Output the (x, y) coordinate of the center of the cell containing the given text.  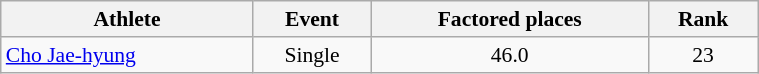
Event (312, 19)
Single (312, 55)
Factored places (510, 19)
Cho Jae-hyung (128, 55)
Rank (704, 19)
46.0 (510, 55)
23 (704, 55)
Athlete (128, 19)
